Return (x, y) of the center of cell containing provided text 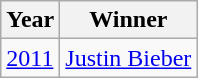
2011 (30, 58)
Justin Bieber (128, 58)
Winner (128, 20)
Year (30, 20)
